Provide the [x, y] coordinate of the cell's center where the given text is located.  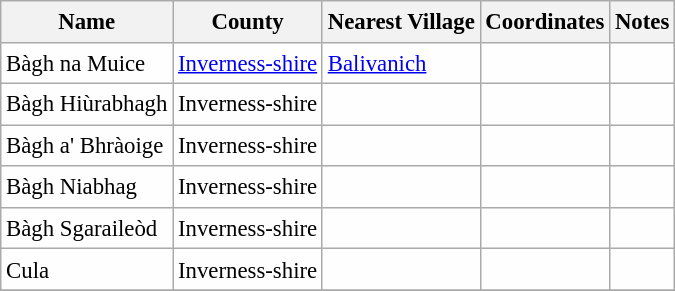
Bàgh a' Bhràoige [87, 146]
Notes [642, 22]
Bàgh Hiùrabhagh [87, 104]
Cula [87, 270]
Balivanich [401, 62]
Bàgh Sgaraileòd [87, 228]
Bàgh Niabhag [87, 186]
Nearest Village [401, 22]
County [248, 22]
Name [87, 22]
Coordinates [545, 22]
Bàgh na Muice [87, 62]
